Capture the cell that displays the provided text and extract its (x, y) central coordinate. 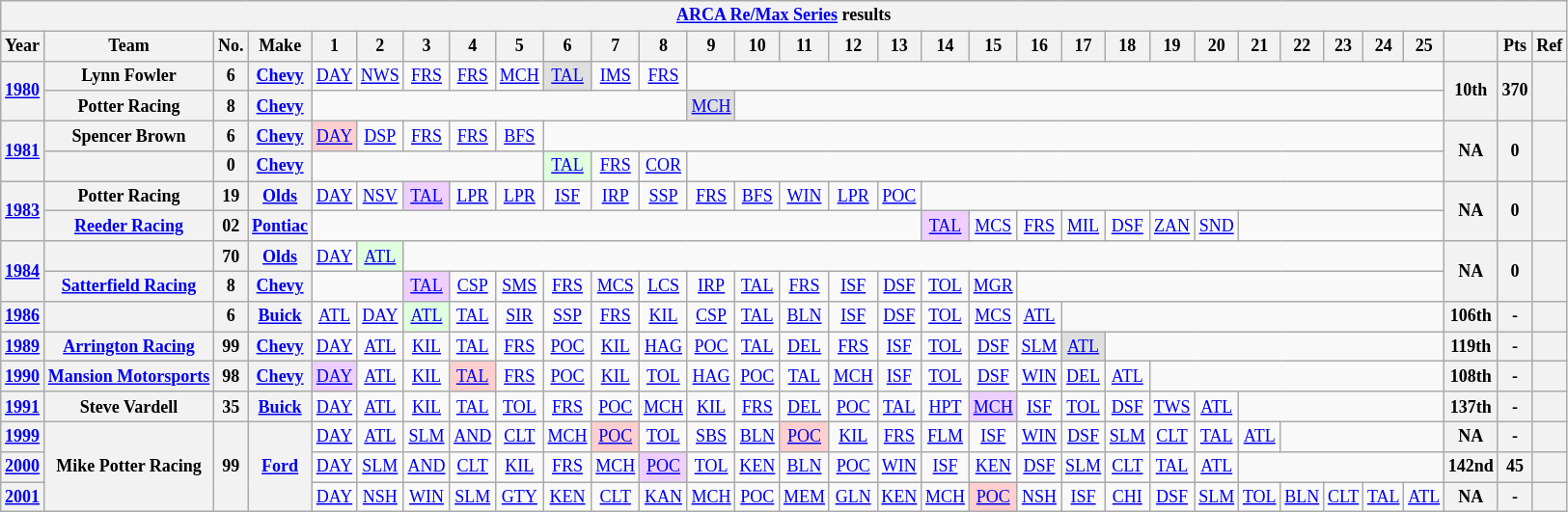
20 (1217, 46)
MEM (805, 498)
106th (1471, 316)
11 (805, 46)
13 (899, 46)
GTY (520, 498)
17 (1084, 46)
370 (1515, 91)
70 (232, 256)
1980 (23, 91)
98 (232, 376)
Lynn Fowler (128, 75)
HPT (946, 407)
NWS (380, 75)
22 (1303, 46)
108th (1471, 376)
10 (757, 46)
4 (473, 46)
Year (23, 46)
MGR (993, 285)
2000 (23, 467)
142nd (1471, 467)
Pts (1515, 46)
21 (1260, 46)
25 (1424, 46)
119th (1471, 347)
1 (334, 46)
1989 (23, 347)
ARCA Re/Max Series results (784, 15)
Satterfield Racing (128, 285)
CHI (1127, 498)
SND (1217, 226)
Team (128, 46)
DSP (380, 135)
3 (426, 46)
1986 (23, 316)
Mike Potter Racing (128, 467)
1999 (23, 436)
No. (232, 46)
14 (946, 46)
02 (232, 226)
GLN (853, 498)
Ref (1550, 46)
45 (1515, 467)
12 (853, 46)
Make (280, 46)
2001 (23, 498)
ZAN (1171, 226)
1990 (23, 376)
1981 (23, 150)
Reeder Racing (128, 226)
IMS (616, 75)
137th (1471, 407)
Ford (280, 467)
24 (1384, 46)
Steve Vardell (128, 407)
Mansion Motorsports (128, 376)
SBS (711, 436)
COR (664, 166)
35 (232, 407)
5 (520, 46)
FLM (946, 436)
Spencer Brown (128, 135)
2 (380, 46)
Pontiac (280, 226)
1983 (23, 211)
1984 (23, 271)
9 (711, 46)
LCS (664, 285)
NSV (380, 197)
Arrington Racing (128, 347)
KAN (664, 498)
SMS (520, 285)
16 (1039, 46)
23 (1343, 46)
MIL (1084, 226)
7 (616, 46)
18 (1127, 46)
TWS (1171, 407)
15 (993, 46)
SIR (520, 316)
1991 (23, 407)
10th (1471, 91)
